Identify which cell holds the provided text, then report its [x, y] central coordinate. 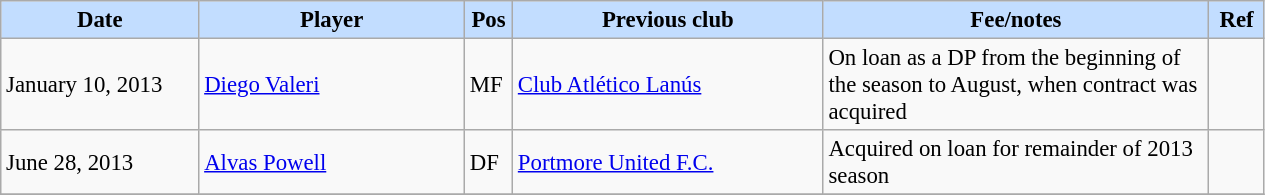
DF [488, 162]
June 28, 2013 [100, 162]
Club Atlético Lanús [668, 85]
Previous club [668, 20]
Ref [1237, 20]
Acquired on loan for remainder of 2013 season [1016, 162]
Portmore United F.C. [668, 162]
Diego Valeri [332, 85]
Fee/notes [1016, 20]
Alvas Powell [332, 162]
On loan as a DP from the beginning of the season to August, when contract was acquired [1016, 85]
Date [100, 20]
MF [488, 85]
January 10, 2013 [100, 85]
Player [332, 20]
Pos [488, 20]
